Extract the (x, y) coordinate from the center of the cell holding the provided text.  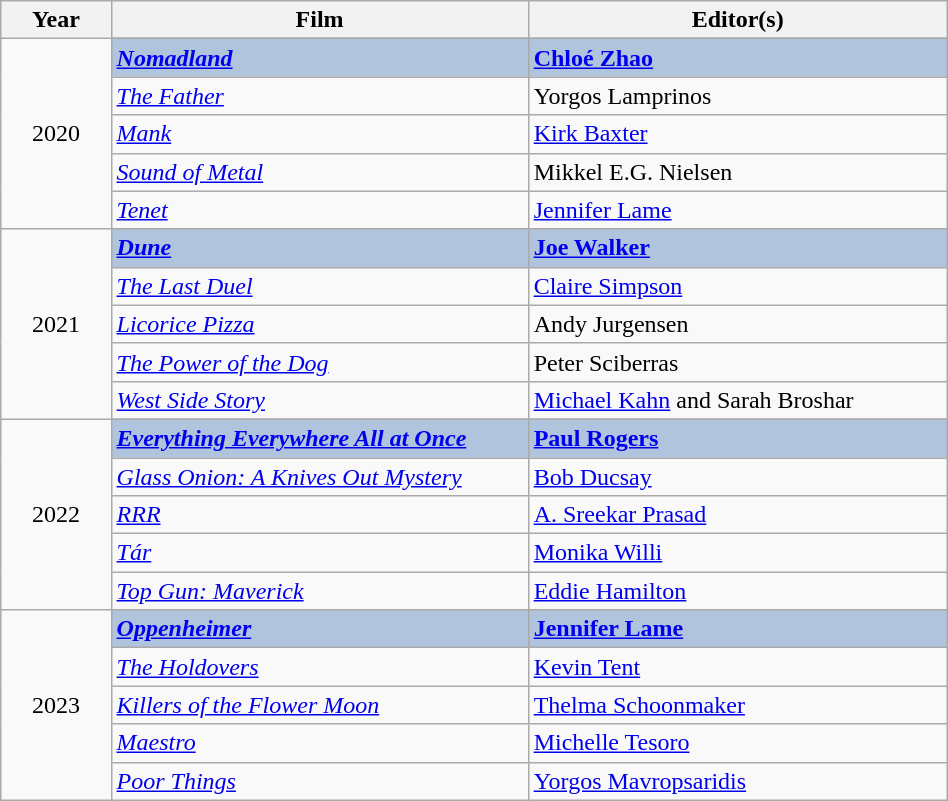
The Power of the Dog (320, 362)
Tár (320, 553)
Film (320, 20)
Yorgos Lamprinos (738, 96)
Mikkel E.G. Nielsen (738, 172)
Top Gun: Maverick (320, 591)
Everything Everywhere All at Once (320, 438)
The Holdovers (320, 667)
Yorgos Mavropsaridis (738, 781)
The Last Duel (320, 286)
Killers of the Flower Moon (320, 705)
Tenet (320, 210)
Bob Ducsay (738, 477)
Peter Sciberras (738, 362)
Glass Onion: A Knives Out Mystery (320, 477)
The Father (320, 96)
Maestro (320, 743)
Chloé Zhao (738, 58)
2020 (56, 134)
Thelma Schoonmaker (738, 705)
Paul Rogers (738, 438)
Poor Things (320, 781)
2021 (56, 324)
RRR (320, 515)
Editor(s) (738, 20)
2023 (56, 705)
Claire Simpson (738, 286)
Eddie Hamilton (738, 591)
A. Sreekar Prasad (738, 515)
West Side Story (320, 400)
Joe Walker (738, 248)
2022 (56, 514)
Kevin Tent (738, 667)
Oppenheimer (320, 629)
Michael Kahn and Sarah Broshar (738, 400)
Michelle Tesoro (738, 743)
Kirk Baxter (738, 134)
Dune (320, 248)
Nomadland (320, 58)
Monika Willi (738, 553)
Andy Jurgensen (738, 324)
Sound of Metal (320, 172)
Mank (320, 134)
Year (56, 20)
Licorice Pizza (320, 324)
